Output the [X, Y] coordinate of the center of the cell containing the given text.  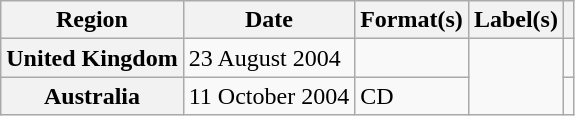
CD [412, 96]
Australia [92, 96]
United Kingdom [92, 58]
11 October 2004 [268, 96]
Label(s) [516, 20]
Region [92, 20]
Format(s) [412, 20]
23 August 2004 [268, 58]
Date [268, 20]
